Pinpoint the cell where the given text exists, returning its [x, y] midpoint coordinate. 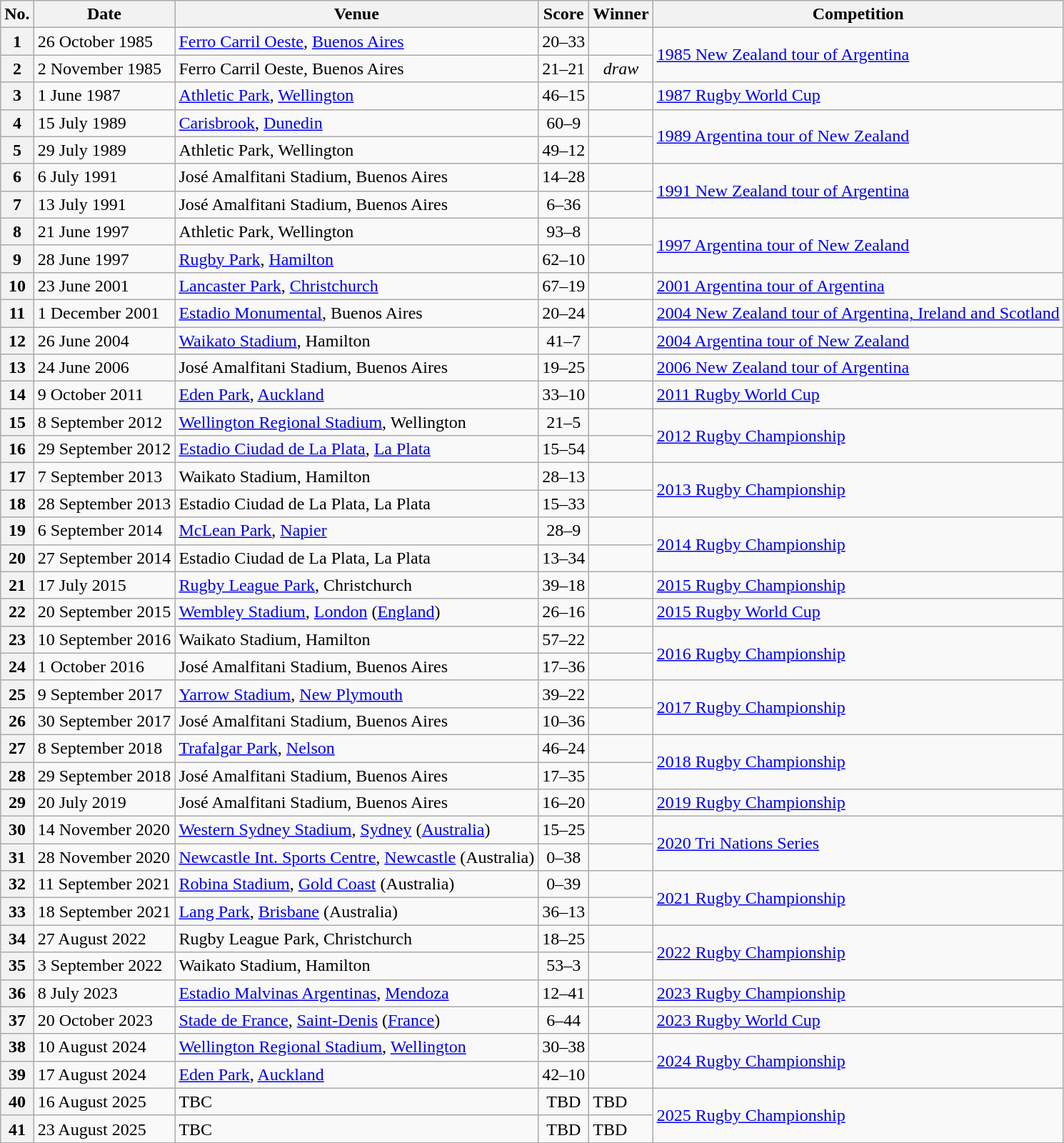
9 [17, 259]
2021 Rugby Championship [858, 898]
29 July 1989 [104, 150]
34 [17, 939]
1 June 1987 [104, 96]
46–15 [564, 96]
15 [17, 422]
26–16 [564, 612]
53–3 [564, 966]
30–38 [564, 1047]
28 [17, 775]
17 August 2024 [104, 1074]
2022 Rugby Championship [858, 952]
6 July 1991 [104, 177]
29 [17, 803]
5 [17, 150]
46–24 [564, 748]
4 [17, 123]
27 [17, 748]
6 [17, 177]
2001 Argentina tour of Argentina [858, 286]
30 September 2017 [104, 721]
Yarrow Stadium, New Plymouth [357, 694]
Western Sydney Stadium, Sydney (Australia) [357, 830]
Carisbrook, Dunedin [357, 123]
29 September 2018 [104, 775]
19–25 [564, 368]
McLean Park, Napier [357, 531]
Venue [357, 14]
1985 New Zealand tour of Argentina [858, 55]
1987 Rugby World Cup [858, 96]
57–22 [564, 639]
8 September 2018 [104, 748]
Estadio Monumental, Buenos Aires [357, 313]
Stade de France, Saint-Denis (France) [357, 1020]
2016 Rugby Championship [858, 653]
2004 Argentina tour of New Zealand [858, 341]
15–54 [564, 449]
16–20 [564, 803]
Trafalgar Park, Nelson [357, 748]
Wembley Stadium, London (England) [357, 612]
8 September 2012 [104, 422]
13–34 [564, 558]
Lancaster Park, Christchurch [357, 286]
40 [17, 1102]
21 June 1997 [104, 231]
17 July 2015 [104, 585]
1 December 2001 [104, 313]
6–44 [564, 1020]
1997 Argentina tour of New Zealand [858, 245]
28–13 [564, 476]
2018 Rugby Championship [858, 762]
9 October 2011 [104, 395]
49–12 [564, 150]
18–25 [564, 939]
67–19 [564, 286]
Lang Park, Brisbane (Australia) [357, 912]
17 [17, 476]
2 [17, 69]
2006 New Zealand tour of Argentina [858, 368]
0–38 [564, 857]
20 October 2023 [104, 1020]
39–22 [564, 694]
6 September 2014 [104, 531]
2004 New Zealand tour of Argentina, Ireland and Scotland [858, 313]
36 [17, 993]
23 August 2025 [104, 1129]
21–5 [564, 422]
22 [17, 612]
8 [17, 231]
Winner [621, 14]
15–33 [564, 504]
27 September 2014 [104, 558]
2013 Rugby Championship [858, 490]
26 October 1985 [104, 41]
17–35 [564, 775]
Competition [858, 14]
16 [17, 449]
28–9 [564, 531]
9 September 2017 [104, 694]
2025 Rugby Championship [858, 1115]
27 August 2022 [104, 939]
2023 Rugby Championship [858, 993]
2024 Rugby Championship [858, 1061]
20–24 [564, 313]
3 September 2022 [104, 966]
20 July 2019 [104, 803]
10–36 [564, 721]
1989 Argentina tour of New Zealand [858, 136]
2023 Rugby World Cup [858, 1020]
3 [17, 96]
14 [17, 395]
26 [17, 721]
39–18 [564, 585]
6–36 [564, 204]
15 July 1989 [104, 123]
24 [17, 667]
Newcastle Int. Sports Centre, Newcastle (Australia) [357, 857]
37 [17, 1020]
13 July 1991 [104, 204]
30 [17, 830]
2019 Rugby Championship [858, 803]
20 [17, 558]
draw [621, 69]
2011 Rugby World Cup [858, 395]
Date [104, 14]
60–9 [564, 123]
7 September 2013 [104, 476]
32 [17, 884]
20 September 2015 [104, 612]
19 [17, 531]
93–8 [564, 231]
Score [564, 14]
35 [17, 966]
21–21 [564, 69]
28 November 2020 [104, 857]
23 June 2001 [104, 286]
7 [17, 204]
39 [17, 1074]
33–10 [564, 395]
14 November 2020 [104, 830]
11 September 2021 [104, 884]
2014 Rugby Championship [858, 544]
28 September 2013 [104, 504]
21 [17, 585]
2015 Rugby World Cup [858, 612]
2 November 1985 [104, 69]
2012 Rugby Championship [858, 436]
Robina Stadium, Gold Coast (Australia) [357, 884]
2015 Rugby Championship [858, 585]
1 October 2016 [104, 667]
10 [17, 286]
20–33 [564, 41]
62–10 [564, 259]
42–10 [564, 1074]
2020 Tri Nations Series [858, 844]
1 [17, 41]
11 [17, 313]
25 [17, 694]
18 [17, 504]
10 August 2024 [104, 1047]
12–41 [564, 993]
23 [17, 639]
14–28 [564, 177]
33 [17, 912]
Estadio Malvinas Argentinas, Mendoza [357, 993]
29 September 2012 [104, 449]
26 June 2004 [104, 341]
13 [17, 368]
Rugby Park, Hamilton [357, 259]
0–39 [564, 884]
10 September 2016 [104, 639]
8 July 2023 [104, 993]
38 [17, 1047]
18 September 2021 [104, 912]
28 June 1997 [104, 259]
16 August 2025 [104, 1102]
41 [17, 1129]
36–13 [564, 912]
2017 Rugby Championship [858, 707]
15–25 [564, 830]
31 [17, 857]
17–36 [564, 667]
24 June 2006 [104, 368]
No. [17, 14]
12 [17, 341]
41–7 [564, 341]
1991 New Zealand tour of Argentina [858, 191]
